Output the [X, Y] coordinate of the center of the cell containing the given text.  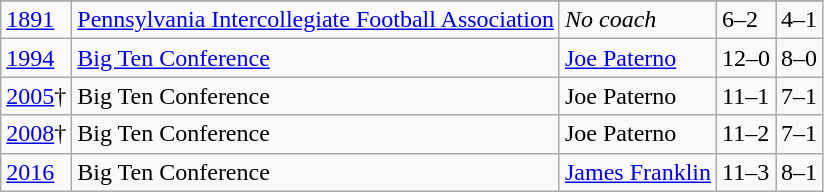
No coach [638, 20]
2016 [36, 172]
11–3 [746, 172]
11–2 [746, 134]
James Franklin [638, 172]
2005† [36, 96]
8–1 [800, 172]
2008† [36, 134]
1891 [36, 20]
8–0 [800, 58]
6–2 [746, 20]
11–1 [746, 96]
Pennsylvania Intercollegiate Football Association [316, 20]
12–0 [746, 58]
4–1 [800, 20]
1994 [36, 58]
